Return the (X, Y) coordinate for the center point of the cell that contains the specified text.  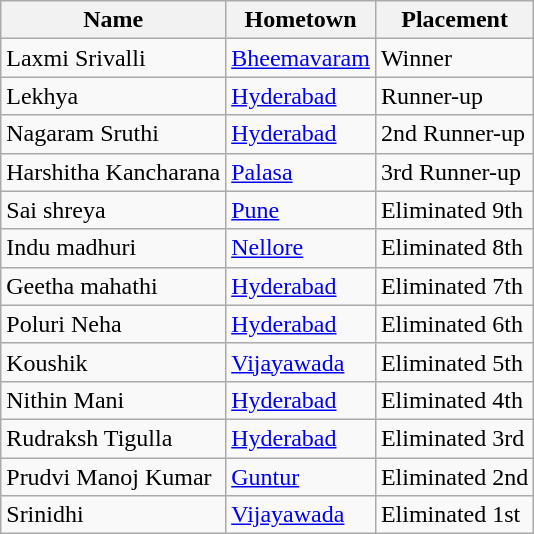
Guntur (301, 477)
Prudvi Manoj Kumar (114, 477)
Eliminated 7th (454, 286)
Poluri Neha (114, 324)
Indu madhuri (114, 248)
Nellore (301, 248)
Eliminated 1st (454, 515)
Sai shreya (114, 210)
3rd Runner-up (454, 172)
2nd Runner-up (454, 134)
Eliminated 6th (454, 324)
Lekhya (114, 96)
Srinidhi (114, 515)
Pune (301, 210)
Bheemavaram (301, 58)
Name (114, 20)
Harshitha Kancharana (114, 172)
Eliminated 8th (454, 248)
Winner (454, 58)
Eliminated 4th (454, 400)
Nithin Mani (114, 400)
Eliminated 3rd (454, 438)
Rudraksh Tigulla (114, 438)
Laxmi Srivalli (114, 58)
Koushik (114, 362)
Eliminated 9th (454, 210)
Eliminated 5th (454, 362)
Placement (454, 20)
Nagaram Sruthi (114, 134)
Palasa (301, 172)
Geetha mahathi (114, 286)
Eliminated 2nd (454, 477)
Hometown (301, 20)
Runner-up (454, 96)
